Locate the cell with the specified text and output its [x, y] center coordinate. 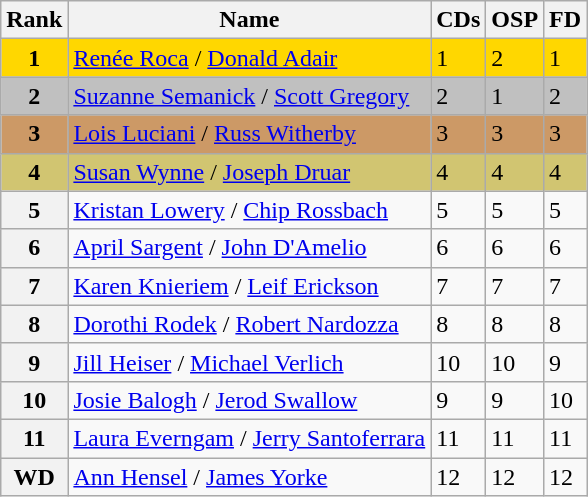
Kristan Lowery / Chip Rossbach [250, 210]
Dorothi Rodek / Robert Nardozza [250, 324]
Name [250, 20]
Jill Heiser / Michael Verlich [250, 362]
Karen Knieriem / Leif Erickson [250, 286]
Josie Balogh / Jerod Swallow [250, 400]
Ann Hensel / James Yorke [250, 477]
Suzanne Semanick / Scott Gregory [250, 96]
Rank [34, 20]
April Sargent / John D'Amelio [250, 248]
WD [34, 477]
Renée Roca / Donald Adair [250, 58]
OSP [515, 20]
CDs [458, 20]
Susan Wynne / Joseph Druar [250, 172]
FD [566, 20]
Laura Everngam / Jerry Santoferrara [250, 438]
Lois Luciani / Russ Witherby [250, 134]
